Pinpoint the cell where the given text exists, returning its (x, y) midpoint coordinate. 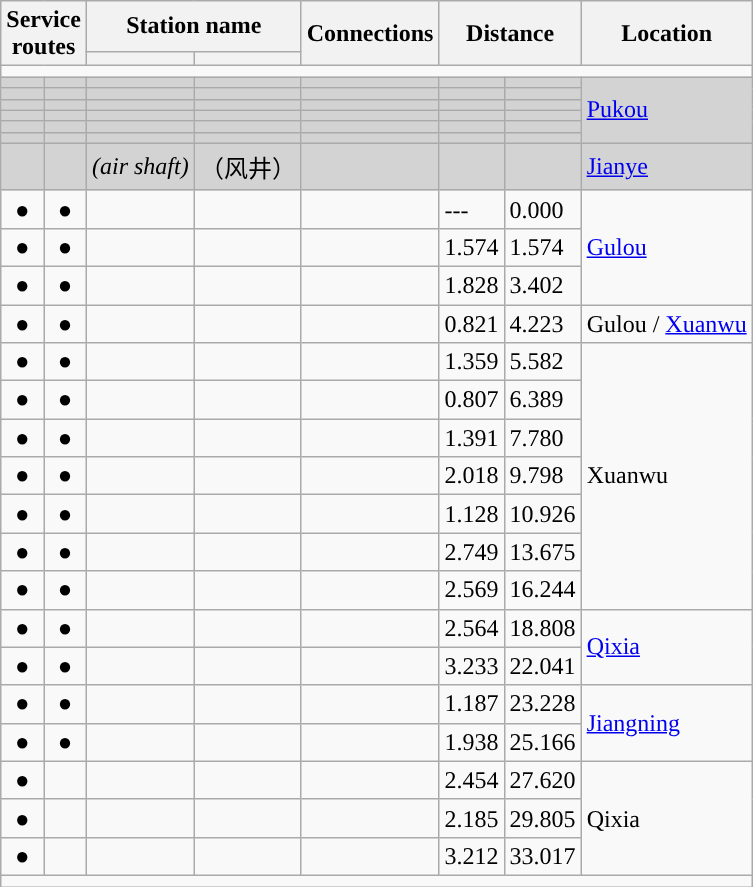
1.938 (472, 742)
Location (666, 34)
10.926 (542, 514)
Serviceroutes (44, 34)
0.000 (542, 209)
--- (472, 209)
Station name (194, 26)
18.808 (542, 628)
Jiangning (666, 723)
2.749 (472, 552)
1.128 (472, 514)
6.389 (542, 400)
Distance (510, 34)
3.212 (472, 856)
Pukou (666, 110)
16.244 (542, 590)
5.582 (542, 362)
Connections (370, 34)
7.780 (542, 438)
2.185 (472, 818)
1.391 (472, 438)
1.187 (472, 704)
0.821 (472, 323)
4.223 (542, 323)
33.017 (542, 856)
Xuanwu (666, 476)
9.798 (542, 476)
Jianye (666, 166)
27.620 (542, 780)
22.041 (542, 666)
2.564 (472, 628)
13.675 (542, 552)
2.018 (472, 476)
23.228 (542, 704)
29.805 (542, 818)
2.454 (472, 780)
Gulou / Xuanwu (666, 323)
1.828 (472, 285)
Gulou (666, 247)
0.807 (472, 400)
3.233 (472, 666)
1.359 (472, 362)
(air shaft) (140, 166)
3.402 (542, 285)
2.569 (472, 590)
25.166 (542, 742)
（风井） (248, 166)
